Return the (x, y) coordinate for the center point of the cell that contains the specified text.  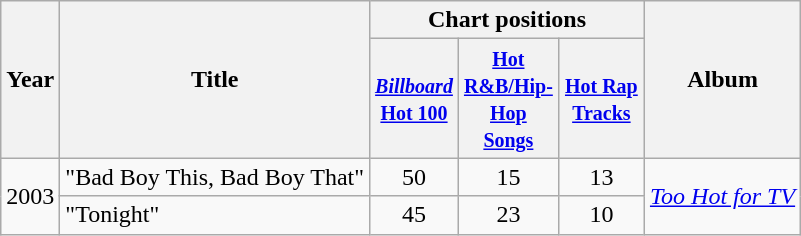
10 (601, 215)
Year (30, 80)
Too Hot for TV (722, 196)
15 (508, 177)
Album (722, 80)
2003 (30, 196)
45 (414, 215)
Billboard Hot 100 (414, 98)
"Tonight" (215, 215)
Title (215, 80)
Hot R&B/Hip-Hop Songs (508, 98)
13 (601, 177)
50 (414, 177)
23 (508, 215)
Chart positions (508, 20)
Hot Rap Tracks (601, 98)
"Bad Boy This, Bad Boy That" (215, 177)
